Detect which cell encompasses the target text, then output its (x, y) center coordinate. 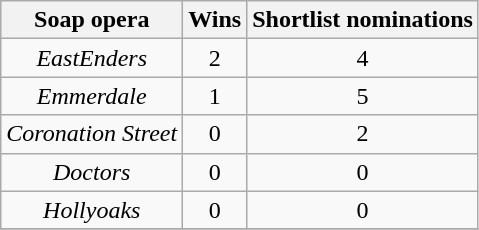
Soap opera (92, 20)
Hollyoaks (92, 210)
EastEnders (92, 58)
Emmerdale (92, 96)
Doctors (92, 172)
Shortlist nominations (363, 20)
1 (215, 96)
Wins (215, 20)
4 (363, 58)
Coronation Street (92, 134)
5 (363, 96)
